Provide the (X, Y) coordinate of the cell's center where the given text is located.  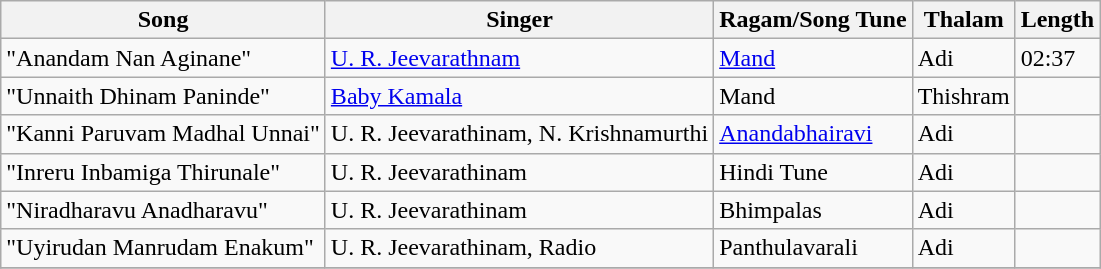
U. R. Jeevarathinam, Radio (519, 248)
Ragam/Song Tune (813, 20)
Song (164, 20)
U. R. Jeevarathnam (519, 58)
Thalam (964, 20)
"Anandam Nan Aginane" (164, 58)
"Niradharavu Anadharavu" (164, 210)
"Kanni Paruvam Madhal Unnai" (164, 134)
02:37 (1057, 58)
"Unnaith Dhinam Paninde" (164, 96)
Bhimpalas (813, 210)
Panthulavarali (813, 248)
"Inreru Inbamiga Thirunale" (164, 172)
Baby Kamala (519, 96)
Thishram (964, 96)
Singer (519, 20)
Hindi Tune (813, 172)
Anandabhairavi (813, 134)
U. R. Jeevarathinam, N. Krishnamurthi (519, 134)
Length (1057, 20)
"Uyirudan Manrudam Enakum" (164, 248)
